Return the [X, Y] coordinate for the center point of the cell that contains the specified text.  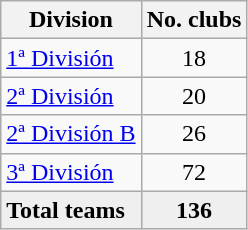
Division [71, 20]
20 [194, 96]
72 [194, 172]
136 [194, 210]
3ª División [71, 172]
18 [194, 58]
1ª División [71, 58]
26 [194, 134]
Total teams [71, 210]
2ª División [71, 96]
No. clubs [194, 20]
2ª División B [71, 134]
